Find where the given text appears and provide that cell's center as (X, Y) coordinate. 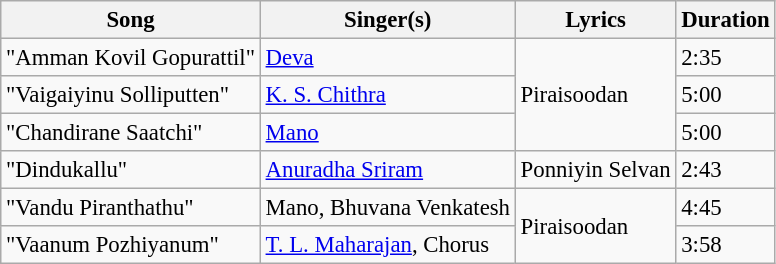
2:35 (726, 58)
Singer(s) (388, 20)
"Vaanum Pozhiyanum" (131, 245)
2:43 (726, 170)
T. L. Maharajan, Chorus (388, 245)
4:45 (726, 208)
"Dindukallu" (131, 170)
Duration (726, 20)
Ponniyin Selvan (596, 170)
Mano (388, 133)
Song (131, 20)
Lyrics (596, 20)
"Vandu Piranthathu" (131, 208)
Anuradha Sriram (388, 170)
K. S. Chithra (388, 95)
Deva (388, 58)
"Vaigaiyinu Solliputten" (131, 95)
"Amman Kovil Gopurattil" (131, 58)
"Chandirane Saatchi" (131, 133)
Mano, Bhuvana Venkatesh (388, 208)
3:58 (726, 245)
